For the text-containing cell, return its midpoint in (x, y) coordinate format. 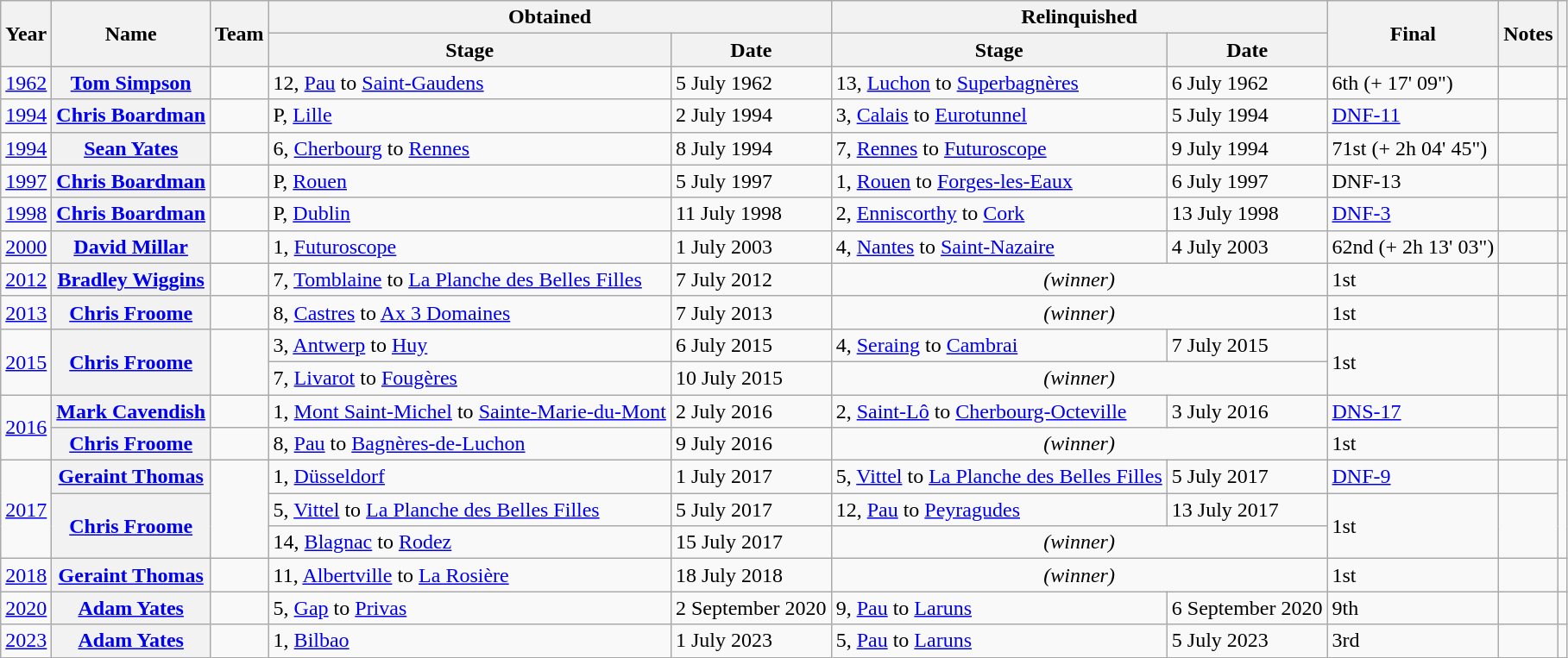
1 July 2003 (751, 247)
4, Seraing to Cambrai (999, 345)
David Millar (131, 247)
P, Dublin (469, 214)
5 July 1994 (1247, 116)
2013 (26, 312)
3, Antwerp to Huy (469, 345)
7 July 2013 (751, 312)
2000 (26, 247)
DNF-13 (1414, 181)
6th (+ 17' 09") (1414, 83)
1997 (26, 181)
DNF-3 (1414, 214)
3 July 2016 (1247, 411)
7 July 2015 (1247, 345)
5, Gap to Privas (469, 608)
2 July 2016 (751, 411)
9, Pau to Laruns (999, 608)
2016 (26, 428)
Mark Cavendish (131, 411)
7 July 2012 (751, 279)
9 July 2016 (751, 444)
7, Tomblaine to La Planche des Belles Filles (469, 279)
5 July 1997 (751, 181)
P, Lille (469, 116)
4 July 2003 (1247, 247)
P, Rouen (469, 181)
6 September 2020 (1247, 608)
Team (240, 34)
Relinquished (1079, 17)
12, Pau to Saint-Gaudens (469, 83)
9 July 1994 (1247, 148)
1, Bilbao (469, 641)
11, Albertville to La Rosière (469, 575)
1, Mont Saint-Michel to Sainte-Marie-du-Mont (469, 411)
5 July 1962 (751, 83)
1 July 2017 (751, 477)
8 July 1994 (751, 148)
Sean Yates (131, 148)
6, Cherbourg to Rennes (469, 148)
2023 (26, 641)
71st (+ 2h 04' 45") (1414, 148)
5 July 2023 (1247, 641)
7, Livarot to Fougères (469, 378)
13 July 1998 (1247, 214)
15 July 2017 (751, 542)
2020 (26, 608)
Bradley Wiggins (131, 279)
6 July 1962 (1247, 83)
62nd (+ 2h 13' 03") (1414, 247)
8, Pau to Bagnères-de-Luchon (469, 444)
18 July 2018 (751, 575)
6 July 2015 (751, 345)
9th (1414, 608)
1, Rouen to Forges-les-Eaux (999, 181)
5, Pau to Laruns (999, 641)
1962 (26, 83)
Notes (1528, 34)
2012 (26, 279)
7, Rennes to Futuroscope (999, 148)
Name (131, 34)
1, Düsseldorf (469, 477)
11 July 1998 (751, 214)
Year (26, 34)
2, Saint-Lô to Cherbourg-Octeville (999, 411)
Tom Simpson (131, 83)
Obtained (550, 17)
DNS-17 (1414, 411)
2015 (26, 361)
DNF-9 (1414, 477)
1, Futuroscope (469, 247)
12, Pau to Peyragudes (999, 510)
2 July 1994 (751, 116)
2 September 2020 (751, 608)
3, Calais to Eurotunnel (999, 116)
6 July 1997 (1247, 181)
DNF-11 (1414, 116)
2017 (26, 510)
Final (1414, 34)
2018 (26, 575)
13 July 2017 (1247, 510)
3rd (1414, 641)
4, Nantes to Saint-Nazaire (999, 247)
8, Castres to Ax 3 Domaines (469, 312)
14, Blagnac to Rodez (469, 542)
1 July 2023 (751, 641)
2, Enniscorthy to Cork (999, 214)
1998 (26, 214)
13, Luchon to Superbagnères (999, 83)
10 July 2015 (751, 378)
